Provide the (X, Y) coordinate of the cell's center where the given text is located.  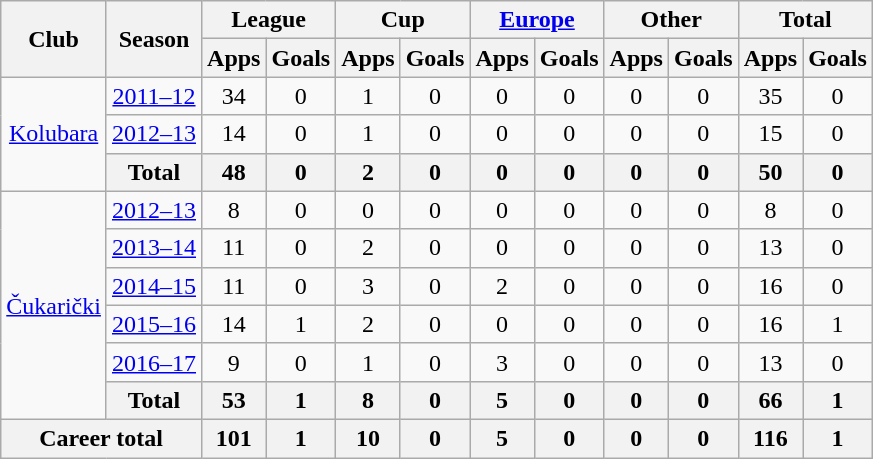
Other (671, 20)
2016–17 (154, 362)
Season (154, 39)
34 (234, 96)
10 (368, 438)
53 (234, 400)
116 (770, 438)
Career total (102, 438)
2015–16 (154, 324)
66 (770, 400)
Čukarički (54, 305)
9 (234, 362)
101 (234, 438)
League (269, 20)
Europe (537, 20)
Club (54, 39)
2011–12 (154, 96)
Kolubara (54, 134)
2014–15 (154, 286)
50 (770, 172)
2013–14 (154, 248)
48 (234, 172)
35 (770, 96)
Cup (403, 20)
15 (770, 134)
